Output the [X, Y] coordinate of the center of the cell containing the given text.  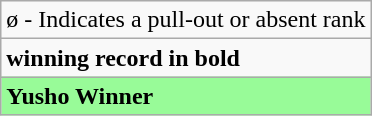
Yusho Winner [186, 96]
ø - Indicates a pull-out or absent rank [186, 20]
winning record in bold [186, 58]
